From the cell containing the given text, extract its center point as [X, Y] coordinate. 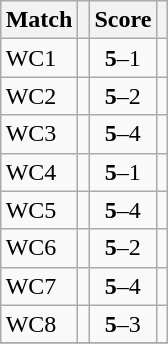
Score [123, 20]
WC1 [39, 58]
WC5 [39, 210]
WC3 [39, 134]
WC8 [39, 324]
WC7 [39, 286]
5–3 [123, 324]
WC6 [39, 248]
WC2 [39, 96]
WC4 [39, 172]
Match [39, 20]
